Scan for the cell matching the given text and deliver its [x, y] coordinate at center. 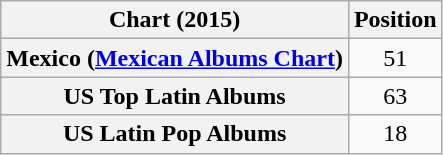
Mexico (Mexican Albums Chart) [175, 58]
51 [395, 58]
Position [395, 20]
18 [395, 134]
US Latin Pop Albums [175, 134]
US Top Latin Albums [175, 96]
63 [395, 96]
Chart (2015) [175, 20]
